Scan for the cell matching the given text and deliver its (x, y) coordinate at center. 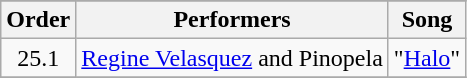
Regine Velasquez and Pinopela (232, 58)
"Halo" (426, 58)
Song (426, 20)
25.1 (38, 58)
Order (38, 20)
Performers (232, 20)
